Search for the cell housing the specified text and yield its [X, Y] center coordinate. 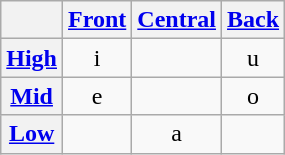
Mid [32, 96]
o [254, 96]
i [98, 58]
High [32, 58]
Front [98, 20]
a [177, 134]
Low [32, 134]
e [98, 96]
u [254, 58]
Back [254, 20]
Central [177, 20]
